From the cell containing the given text, extract its center point as [X, Y] coordinate. 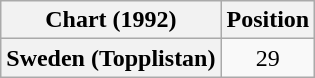
Position [268, 20]
Chart (1992) [111, 20]
29 [268, 58]
Sweden (Topplistan) [111, 58]
